Extract the [X, Y] coordinate from the center of the cell holding the provided text.  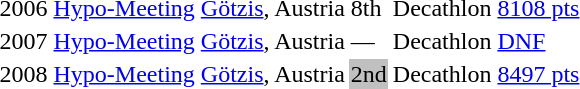
— [368, 41]
2nd [368, 74]
